Extract the [X, Y] coordinate from the center of the cell holding the provided text.  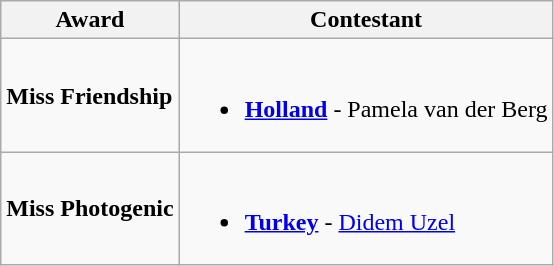
Award [90, 20]
Miss Friendship [90, 96]
Turkey - Didem Uzel [366, 208]
Contestant [366, 20]
Holland - Pamela van der Berg [366, 96]
Miss Photogenic [90, 208]
